Output the (x, y) coordinate of the center of the cell containing the given text.  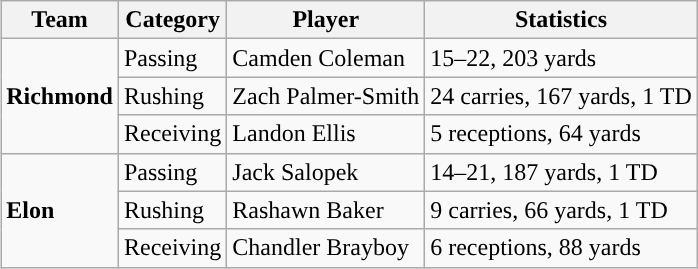
Player (326, 20)
Richmond (60, 96)
14–21, 187 yards, 1 TD (562, 172)
Landon Ellis (326, 134)
Camden Coleman (326, 58)
Zach Palmer-Smith (326, 96)
Jack Salopek (326, 172)
Rashawn Baker (326, 210)
9 carries, 66 yards, 1 TD (562, 210)
Elon (60, 210)
Category (172, 20)
Chandler Brayboy (326, 248)
Team (60, 20)
24 carries, 167 yards, 1 TD (562, 96)
5 receptions, 64 yards (562, 134)
Statistics (562, 20)
15–22, 203 yards (562, 58)
6 receptions, 88 yards (562, 248)
